Capture the cell that displays the provided text and extract its (x, y) central coordinate. 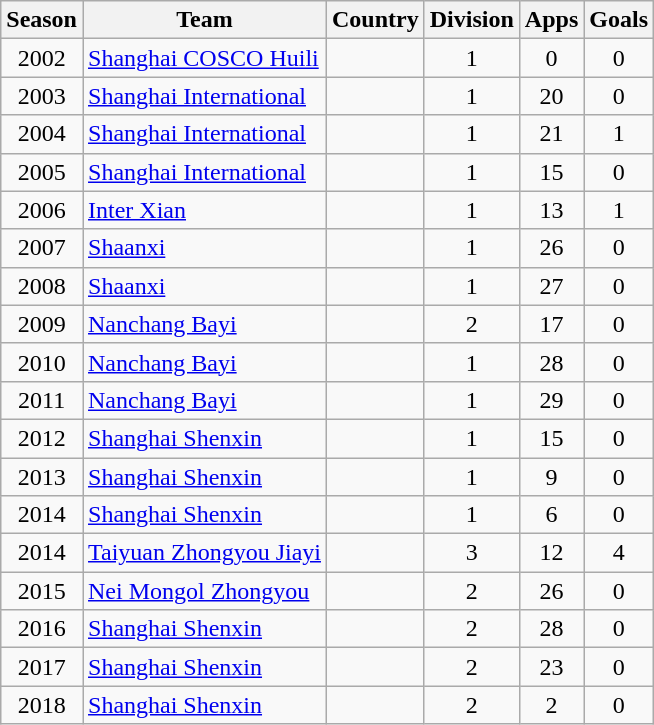
2018 (42, 705)
2003 (42, 96)
Team (204, 20)
29 (551, 400)
2010 (42, 362)
12 (551, 553)
2002 (42, 58)
21 (551, 134)
2011 (42, 400)
9 (551, 477)
2004 (42, 134)
Inter Xian (204, 210)
13 (551, 210)
17 (551, 324)
Taiyuan Zhongyou Jiayi (204, 553)
Goals (619, 20)
Nei Mongol Zhongyou (204, 591)
Division (472, 20)
Apps (551, 20)
2006 (42, 210)
2012 (42, 438)
6 (551, 515)
2013 (42, 477)
2009 (42, 324)
23 (551, 667)
3 (472, 553)
20 (551, 96)
4 (619, 553)
Country (376, 20)
Shanghai COSCO Huili (204, 58)
27 (551, 286)
2017 (42, 667)
2016 (42, 629)
2015 (42, 591)
2007 (42, 248)
Season (42, 20)
2005 (42, 172)
2008 (42, 286)
